For the text-containing cell, return its midpoint in (x, y) coordinate format. 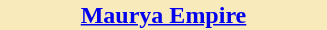
Maurya Empire (164, 15)
